Provide the (X, Y) coordinate of the cell's center where the given text is located.  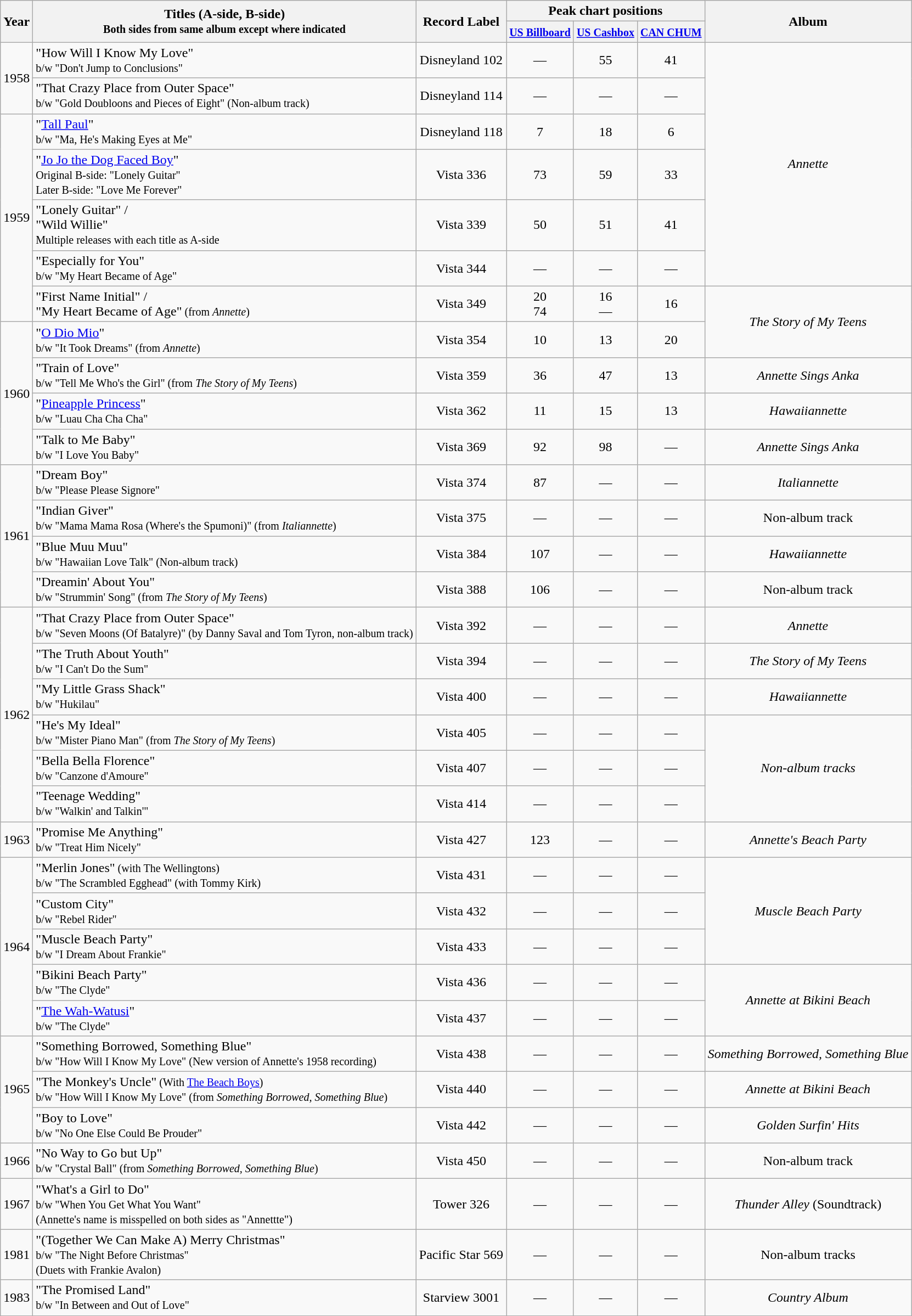
Disneyland 114 (461, 95)
18 (605, 132)
"Teenage Wedding"b/w "Walkin' and Talkin'" (224, 803)
CAN CHUM (671, 32)
Record Label (461, 21)
Golden Surfin' Hits (808, 1125)
Tower 326 (461, 1204)
Vista 344 (461, 268)
"Jo Jo the Dog Faced Boy"Original B-side: "Lonely Guitar"Later B-side: "Love Me Forever" (224, 175)
1963 (16, 840)
"Bella Bella Florence"b/w "Canzone d'Amoure" (224, 768)
15 (605, 410)
10 (540, 339)
Vista 394 (461, 661)
50 (540, 225)
16— (605, 304)
16 (671, 304)
Vista 369 (461, 447)
"Dreamin' About You"b/w "Strummin' Song" (from The Story of My Teens) (224, 589)
Vista 349 (461, 304)
51 (605, 225)
Vista 375 (461, 518)
1965 (16, 1090)
Titles (A-side, B-side)Both sides from same album except where indicated (224, 21)
"The Wah-Watusi"b/w "The Clyde" (224, 1017)
Vista 362 (461, 410)
Vista 339 (461, 225)
47 (605, 375)
73 (540, 175)
1961 (16, 536)
Vista 374 (461, 483)
1966 (16, 1161)
Vista 431 (461, 875)
"Boy to Love"b/w "No One Else Could Be Prouder" (224, 1125)
59 (605, 175)
Vista 436 (461, 982)
Vista 336 (461, 175)
Vista 440 (461, 1090)
"My Little Grass Shack"b/w "Hukilau" (224, 697)
"Something Borrowed, Something Blue"b/w "How Will I Know My Love" (New version of Annette's 1958 recording) (224, 1054)
"No Way to Go but Up"b/w "Crystal Ball" (from Something Borrowed, Something Blue) (224, 1161)
Country Album (808, 1297)
Thunder Alley (Soundtrack) (808, 1204)
"(Together We Can Make A) Merry Christmas"b/w "The Night Before Christmas"(Duets with Frankie Avalon) (224, 1255)
"Custom City"b/w "Rebel Rider" (224, 911)
Pacific Star 569 (461, 1255)
Italiannette (808, 483)
Vista 407 (461, 768)
"Especially for You"b/w "My Heart Became of Age" (224, 268)
"Dream Boy"b/w "Please Please Signore" (224, 483)
"Train of Love"b/w "Tell Me Who's the Girl" (from The Story of My Teens) (224, 375)
"What's a Girl to Do"b/w "When You Get What You Want"(Annette's name is misspelled on both sides as "Annettte") (224, 1204)
20 (671, 339)
"Promise Me Anything"b/w "Treat Him Nicely" (224, 840)
"The Monkey's Uncle" (With The Beach Boys)b/w "How Will I Know My Love" (from Something Borrowed, Something Blue) (224, 1090)
"Blue Muu Muu"b/w "Hawaiian Love Talk" (Non-album track) (224, 554)
Disneyland 102 (461, 60)
33 (671, 175)
1960 (16, 393)
"He's My Ideal"b/w "Mister Piano Man" (from The Story of My Teens) (224, 732)
1959 (16, 217)
"Merlin Jones" (with The Wellingtons)b/w "The Scrambled Egghead" (with Tommy Kirk) (224, 875)
"The Truth About Youth"b/w "I Can't Do the Sum" (224, 661)
"Talk to Me Baby"b/w "I Love You Baby" (224, 447)
US Billboard (540, 32)
"Bikini Beach Party"b/w "The Clyde" (224, 982)
Vista 442 (461, 1125)
"That Crazy Place from Outer Space"b/w "Seven Moons (Of Batalyre)" (by Danny Saval and Tom Tyron, non-album track) (224, 626)
92 (540, 447)
"How Will I Know My Love"b/w "Don't Jump to Conclusions" (224, 60)
"Lonely Guitar" /"Wild Willie"Multiple releases with each title as A-side (224, 225)
Vista 437 (461, 1017)
2074 (540, 304)
"Tall Paul"b/w "Ma, He's Making Eyes at Me" (224, 132)
Vista 433 (461, 946)
98 (605, 447)
1964 (16, 946)
Vista 427 (461, 840)
"The Promised Land"b/w "In Between and Out of Love" (224, 1297)
Album (808, 21)
Peak chart positions (606, 11)
US Cashbox (605, 32)
6 (671, 132)
7 (540, 132)
Vista 384 (461, 554)
Vista 392 (461, 626)
Vista 414 (461, 803)
Vista 388 (461, 589)
1962 (16, 715)
55 (605, 60)
"O Dio Mio"b/w "It Took Dreams" (from Annette) (224, 339)
1967 (16, 1204)
Vista 450 (461, 1161)
Year (16, 21)
Vista 400 (461, 697)
"Pineapple Princess"b/w "Luau Cha Cha Cha" (224, 410)
Annette's Beach Party (808, 840)
36 (540, 375)
Starview 3001 (461, 1297)
"Muscle Beach Party"b/w "I Dream About Frankie" (224, 946)
107 (540, 554)
Vista 359 (461, 375)
11 (540, 410)
"That Crazy Place from Outer Space"b/w "Gold Doubloons and Pieces of Eight" (Non-album track) (224, 95)
Something Borrowed, Something Blue (808, 1054)
"Indian Giver"b/w "Mama Mama Rosa (Where's the Spumoni)" (from Italiannette) (224, 518)
Vista 405 (461, 732)
106 (540, 589)
1981 (16, 1255)
Vista 354 (461, 339)
"First Name Initial" /"My Heart Became of Age" (from Annette) (224, 304)
Vista 432 (461, 911)
1958 (16, 78)
Disneyland 118 (461, 132)
1983 (16, 1297)
Muscle Beach Party (808, 911)
123 (540, 840)
Vista 438 (461, 1054)
87 (540, 483)
